Extract the (x, y) coordinate from the center of the cell holding the provided text.  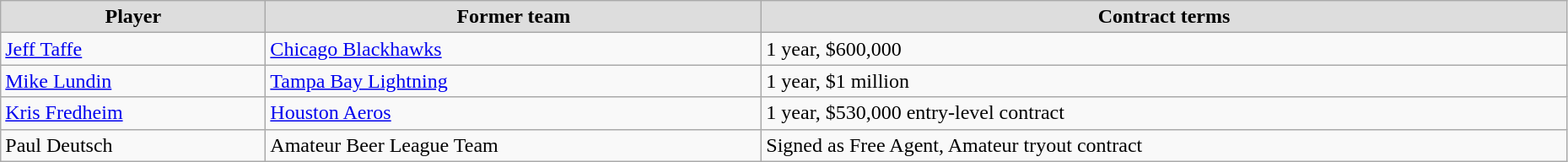
Houston Aeros (514, 113)
1 year, $1 million (1164, 81)
Kris Fredheim (133, 113)
Former team (514, 17)
Signed as Free Agent, Amateur tryout contract (1164, 145)
1 year, $530,000 entry-level contract (1164, 113)
Chicago Blackhawks (514, 49)
Paul Deutsch (133, 145)
Contract terms (1164, 17)
1 year, $600,000 (1164, 49)
Jeff Taffe (133, 49)
Tampa Bay Lightning (514, 81)
Mike Lundin (133, 81)
Player (133, 17)
Amateur Beer League Team (514, 145)
